From the cell containing the given text, extract its center point as [X, Y] coordinate. 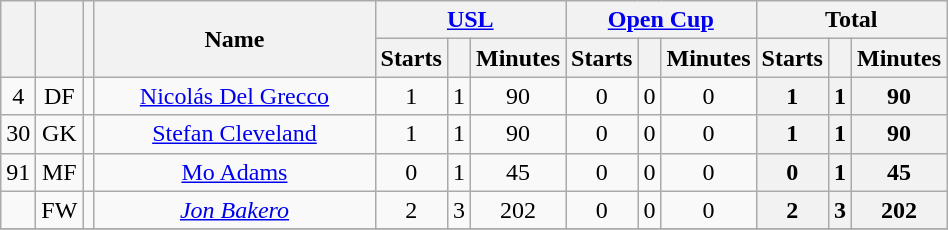
Name [234, 39]
USL [470, 20]
GK [60, 134]
FW [60, 210]
MF [60, 172]
Total [852, 20]
Jon Bakero [234, 210]
DF [60, 96]
Mo Adams [234, 172]
Stefan Cleveland [234, 134]
4 [18, 96]
30 [18, 134]
Open Cup [662, 20]
91 [18, 172]
Nicolás Del Grecco [234, 96]
